Pinpoint the cell where the given text exists, returning its [X, Y] midpoint coordinate. 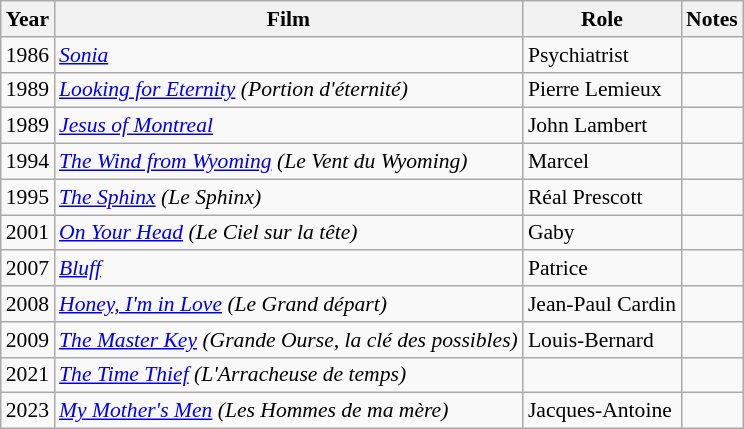
The Sphinx (Le Sphinx) [288, 197]
Jesus of Montreal [288, 126]
2001 [28, 233]
Honey, I'm in Love (Le Grand départ) [288, 304]
2007 [28, 269]
1986 [28, 55]
Louis-Bernard [602, 340]
1994 [28, 162]
2023 [28, 411]
Sonia [288, 55]
Pierre Lemieux [602, 90]
Gaby [602, 233]
Marcel [602, 162]
John Lambert [602, 126]
The Master Key (Grande Ourse, la clé des possibles) [288, 340]
Looking for Eternity (Portion d'éternité) [288, 90]
2008 [28, 304]
Role [602, 19]
Notes [712, 19]
The Wind from Wyoming (Le Vent du Wyoming) [288, 162]
Jean-Paul Cardin [602, 304]
The Time Thief (L'Arracheuse de temps) [288, 375]
2021 [28, 375]
Jacques-Antoine [602, 411]
Film [288, 19]
Psychiatrist [602, 55]
Patrice [602, 269]
Year [28, 19]
1995 [28, 197]
Réal Prescott [602, 197]
On Your Head (Le Ciel sur la tête) [288, 233]
2009 [28, 340]
Bluff [288, 269]
My Mother's Men (Les Hommes de ma mère) [288, 411]
